Extract the (X, Y) coordinate from the center of the cell holding the provided text.  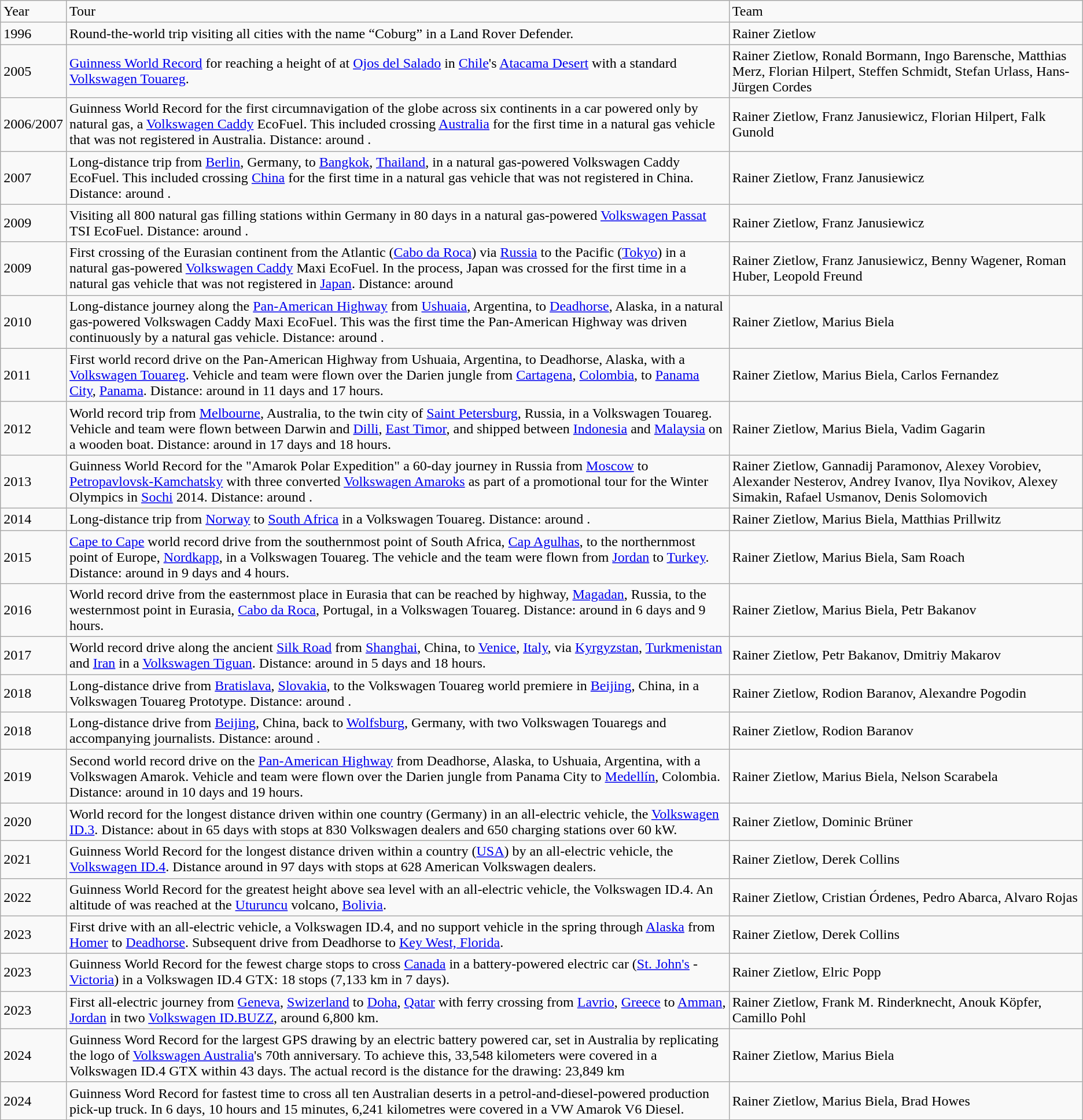
2005 (34, 71)
2007 (34, 178)
Rainer Zietlow, Marius Biela, Petr Bakanov (906, 610)
2011 (34, 375)
Rainer Zietlow, Petr Bakanov, Dmitriy Makarov (906, 656)
Rainer Zietlow, Rodion Baranov (906, 731)
Round-the-world trip visiting all cities with the name “Coburg” in a Land Rover Defender. (397, 34)
Visiting all 800 natural gas filling stations within Germany in 80 days in a natural gas-powered Volkswagen Passat TSI EcoFuel. Distance: around . (397, 223)
2012 (34, 428)
Long-distance trip from Norway to South Africa in a Volkswagen Touareg. Distance: around . (397, 519)
Team (906, 12)
2013 (34, 481)
Rainer Zietlow, Franz Janusiewicz, Benny Wagener, Roman Huber, Leopold Freund (906, 268)
Long-distance drive from Beijing, China, back to Wolfsburg, Germany, with two Volkswagen Touaregs and accompanying journalists. Distance: around . (397, 731)
Rainer Zietlow, Dominic Brüner (906, 821)
2014 (34, 519)
Rainer Zietlow, Marius Biela, Vadim Gagarin (906, 428)
2022 (34, 897)
Rainer Zietlow, Marius Biela, Brad Howes (906, 1100)
2021 (34, 860)
Rainer Zietlow, Marius Biela, Matthias Prillwitz (906, 519)
Rainer Zietlow, Cristian Órdenes, Pedro Abarca, Alvaro Rojas (906, 897)
2017 (34, 656)
Rainer Zietlow, Franz Janusiewicz, Florian Hilpert, Falk Gunold (906, 124)
2019 (34, 776)
Guinness World Record for reaching a height of at Ojos del Salado in Chile's Atacama Desert with a standard Volkswagen Touareg. (397, 71)
Tour (397, 12)
Rainer Zietlow, Ronald Bormann, Ingo Barensche, Matthias Merz, Florian Hilpert, Steffen Schmidt, Stefan Urlass, Hans-Jürgen Cordes (906, 71)
Rainer Zietlow, Marius Biela, Carlos Fernandez (906, 375)
2016 (34, 610)
Rainer Zietlow, Marius Biela, Sam Roach (906, 557)
Rainer Zietlow, Elric Popp (906, 972)
Rainer Zietlow (906, 34)
2020 (34, 821)
2015 (34, 557)
Rainer Zietlow, Frank M. Rinderknecht, Anouk Köpfer, Camillo Pohl (906, 1010)
2010 (34, 322)
2006/2007 (34, 124)
1996 (34, 34)
Year (34, 12)
Rainer Zietlow, Rodion Baranov, Alexandre Pogodin (906, 693)
Rainer Zietlow, Marius Biela, Nelson Scarabela (906, 776)
